Return (x, y) of the center of cell containing provided text 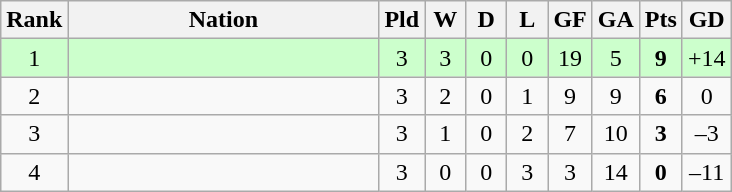
Pts (660, 20)
Rank (34, 20)
Pld (402, 20)
Nation (224, 20)
19 (570, 58)
10 (616, 134)
14 (616, 172)
W (446, 20)
GF (570, 20)
D (486, 20)
GD (706, 20)
5 (616, 58)
6 (660, 96)
+14 (706, 58)
L (528, 20)
4 (34, 172)
–3 (706, 134)
GA (616, 20)
7 (570, 134)
–11 (706, 172)
